Find where the given text appears and provide that cell's center as [x, y] coordinate. 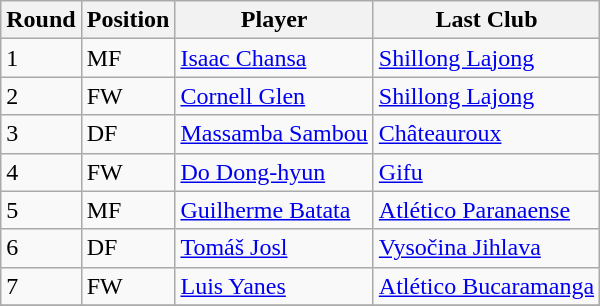
Guilherme Batata [274, 210]
5 [41, 210]
Gifu [486, 172]
Isaac Chansa [274, 58]
Last Club [486, 20]
Atlético Bucaramanga [486, 286]
Massamba Sambou [274, 134]
3 [41, 134]
Châteauroux [486, 134]
Position [128, 20]
Do Dong-hyun [274, 172]
Tomáš Josl [274, 248]
Round [41, 20]
Vysočina Jihlava [486, 248]
1 [41, 58]
Cornell Glen [274, 96]
Luis Yanes [274, 286]
Atlético Paranaense [486, 210]
4 [41, 172]
6 [41, 248]
Player [274, 20]
2 [41, 96]
7 [41, 286]
